Identify which cell holds the provided text, then report its (X, Y) central coordinate. 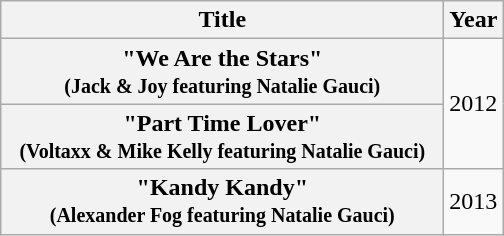
"We Are the Stars"(Jack & Joy featuring Natalie Gauci) (222, 72)
2013 (474, 202)
"Part Time Lover"(Voltaxx & Mike Kelly featuring Natalie Gauci) (222, 136)
Title (222, 20)
Year (474, 20)
"Kandy Kandy"(Alexander Fog featuring Natalie Gauci) (222, 202)
2012 (474, 104)
